Return (X, Y) of the center of cell containing provided text 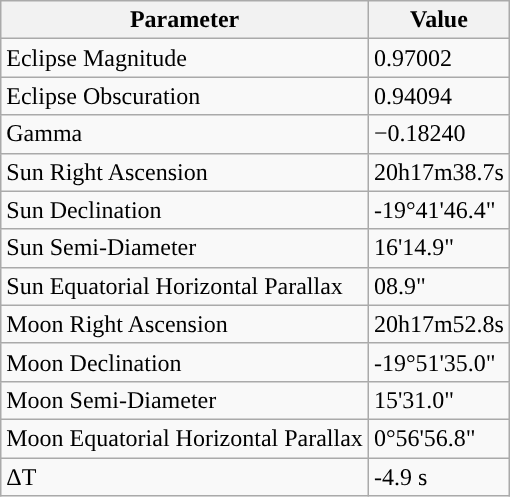
Sun Declination (185, 210)
Sun Semi-Diameter (185, 248)
Moon Right Ascension (185, 324)
−0.18240 (438, 134)
Eclipse Obscuration (185, 96)
Moon Declination (185, 362)
Sun Equatorial Horizontal Parallax (185, 286)
0.97002 (438, 58)
Eclipse Magnitude (185, 58)
Sun Right Ascension (185, 172)
Parameter (185, 20)
-19°41'46.4" (438, 210)
Value (438, 20)
Moon Semi-Diameter (185, 400)
0.94094 (438, 96)
-19°51'35.0" (438, 362)
Gamma (185, 134)
-4.9 s (438, 477)
20h17m38.7s (438, 172)
08.9" (438, 286)
Moon Equatorial Horizontal Parallax (185, 438)
16'14.9" (438, 248)
0°56'56.8" (438, 438)
20h17m52.8s (438, 324)
15'31.0" (438, 400)
ΔT (185, 477)
